Find where the given text appears and provide that cell's center as [x, y] coordinate. 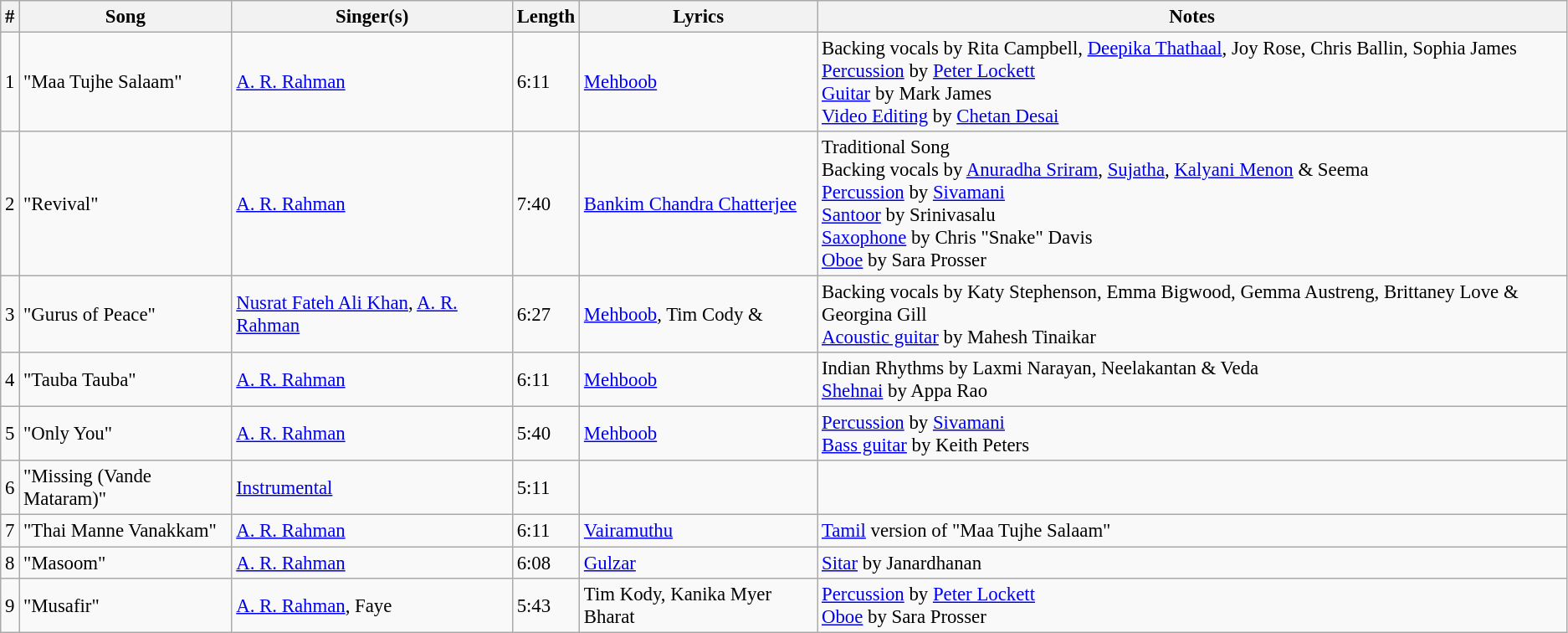
Vairamuthu [699, 531]
Bankim Chandra Chatterjee [699, 204]
"Revival" [126, 204]
"Musafir" [126, 605]
9 [10, 605]
5:40 [546, 434]
"Thai Manne Vanakkam" [126, 531]
"Only You" [126, 434]
7 [10, 531]
"Masoom" [126, 563]
1 [10, 82]
6:27 [546, 315]
# [10, 17]
Instrumental [372, 487]
Singer(s) [372, 17]
Tamil version of "Maa Tujhe Salaam" [1192, 531]
Percussion by SivamaniBass guitar by Keith Peters [1192, 434]
2 [10, 204]
"Tauba Tauba" [126, 380]
4 [10, 380]
Backing vocals by Katy Stephenson, Emma Bigwood, Gemma Austreng, Brittaney Love & Georgina GillAcoustic guitar by Mahesh Tinaikar [1192, 315]
Notes [1192, 17]
5:11 [546, 487]
Length [546, 17]
5 [10, 434]
Song [126, 17]
"Gurus of Peace" [126, 315]
6:08 [546, 563]
A. R. Rahman, Faye [372, 605]
3 [10, 315]
8 [10, 563]
6 [10, 487]
Mehboob, Tim Cody & [699, 315]
Gulzar [699, 563]
Indian Rhythms by Laxmi Narayan, Neelakantan & Veda Shehnai by Appa Rao [1192, 380]
Nusrat Fateh Ali Khan, A. R. Rahman [372, 315]
"Maa Tujhe Salaam" [126, 82]
Tim Kody, Kanika Myer Bharat [699, 605]
"Missing (Vande Mataram)" [126, 487]
5:43 [546, 605]
Sitar by Janardhanan [1192, 563]
Percussion by Peter LockettOboe by Sara Prosser [1192, 605]
7:40 [546, 204]
Lyrics [699, 17]
